Capture the cell that displays the provided text and extract its [x, y] central coordinate. 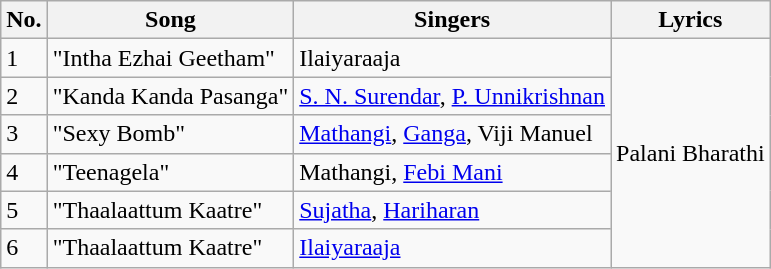
4 [24, 172]
"Teenagela" [170, 172]
S. N. Surendar, P. Unnikrishnan [452, 96]
"Kanda Kanda Pasanga" [170, 96]
2 [24, 96]
Song [170, 20]
"Intha Ezhai Geetham" [170, 58]
Singers [452, 20]
5 [24, 210]
6 [24, 248]
Mathangi, Febi Mani [452, 172]
3 [24, 134]
1 [24, 58]
Sujatha, Hariharan [452, 210]
Mathangi, Ganga, Viji Manuel [452, 134]
"Sexy Bomb" [170, 134]
Palani Bharathi [691, 153]
No. [24, 20]
Lyrics [691, 20]
